Provide the (X, Y) coordinate of the cell's center where the given text is located.  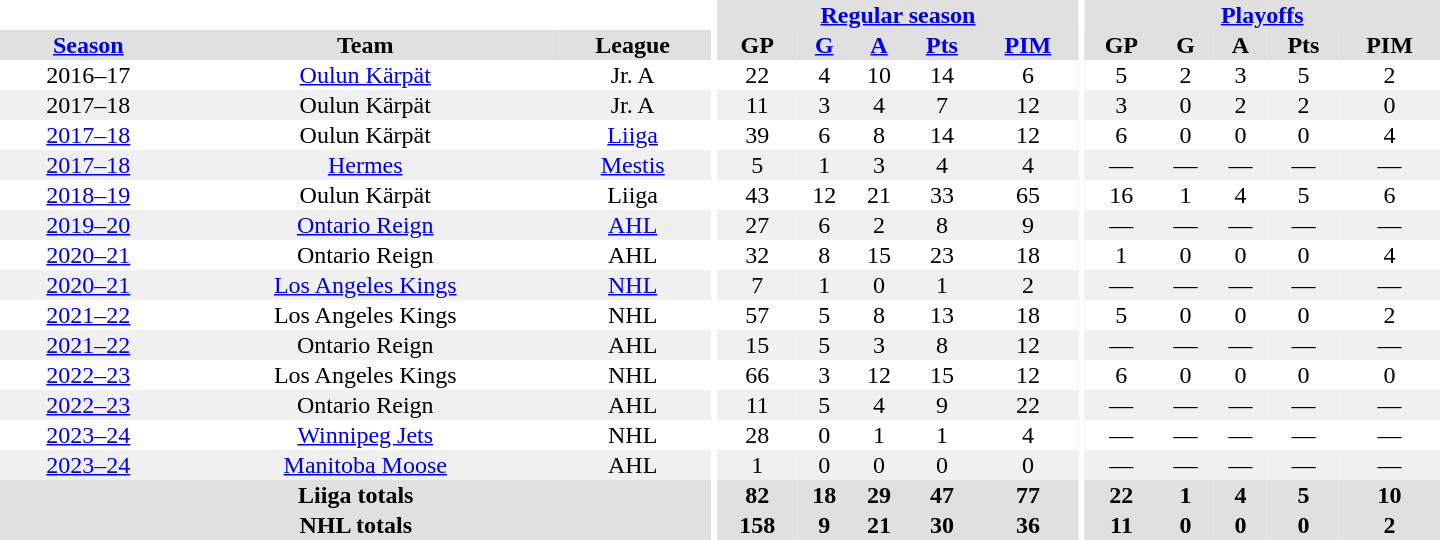
16 (1121, 195)
66 (758, 375)
39 (758, 135)
43 (758, 195)
Winnipeg Jets (366, 435)
47 (942, 495)
Playoffs (1262, 15)
Manitoba Moose (366, 465)
32 (758, 255)
2016–17 (88, 75)
Liiga totals (356, 495)
28 (758, 435)
13 (942, 315)
158 (758, 525)
League (633, 45)
36 (1028, 525)
Regular season (898, 15)
65 (1028, 195)
29 (880, 495)
33 (942, 195)
82 (758, 495)
23 (942, 255)
2018–19 (88, 195)
Season (88, 45)
NHL totals (356, 525)
2019–20 (88, 225)
77 (1028, 495)
Mestis (633, 165)
Team (366, 45)
Hermes (366, 165)
30 (942, 525)
57 (758, 315)
27 (758, 225)
